Pinpoint the cell where the given text exists, returning its [x, y] midpoint coordinate. 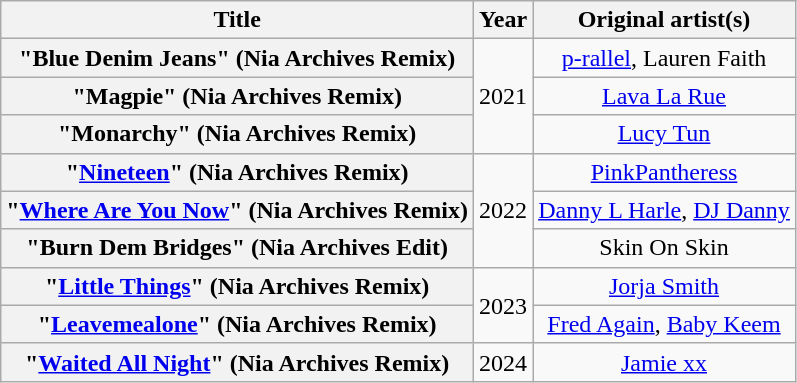
Jamie xx [664, 362]
Fred Again, Baby Keem [664, 324]
Lava La Rue [664, 96]
Danny L Harle, DJ Danny [664, 210]
"Magpie" (Nia Archives Remix) [238, 96]
Title [238, 20]
Lucy Tun [664, 134]
"Burn Dem Bridges" (Nia Archives Edit) [238, 248]
Original artist(s) [664, 20]
2023 [504, 305]
Jorja Smith [664, 286]
2021 [504, 96]
"Nineteen" (Nia Archives Remix) [238, 172]
"Waited All Night" (Nia Archives Remix) [238, 362]
"Leavemealone" (Nia Archives Remix) [238, 324]
PinkPantheress [664, 172]
2024 [504, 362]
p-rallel, Lauren Faith [664, 58]
Year [504, 20]
"Monarchy" (Nia Archives Remix) [238, 134]
"Blue Denim Jeans" (Nia Archives Remix) [238, 58]
"Where Are You Now" (Nia Archives Remix) [238, 210]
Skin On Skin [664, 248]
2022 [504, 210]
"Little Things" (Nia Archives Remix) [238, 286]
